Determine the (X, Y) coordinate at the center of the cell enclosing the given text.  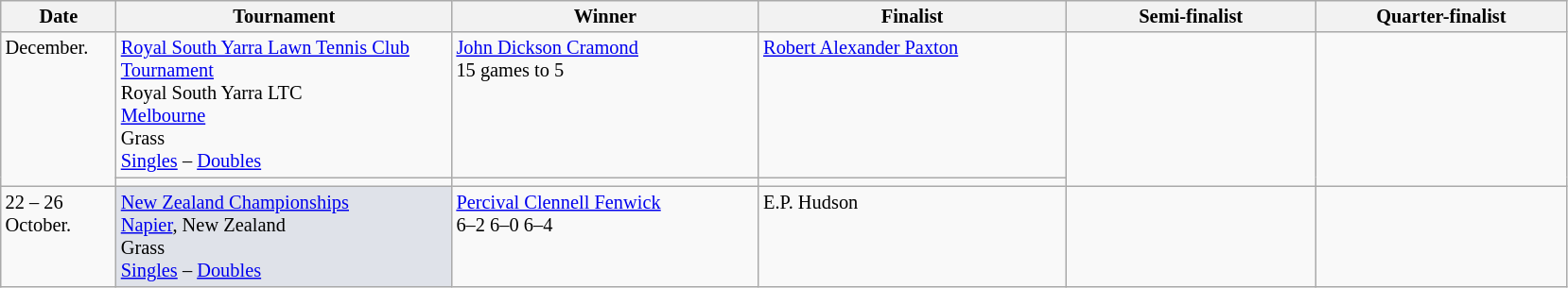
E.P. Hudson (912, 236)
Royal South Yarra Lawn Tennis Club Tournament Royal South Yarra LTC MelbourneGrassSingles – Doubles (284, 105)
22 – 26 October. (59, 236)
Percival Clennell Fenwick6–2 6–0 6–4 (605, 236)
Winner (605, 16)
Robert Alexander Paxton (912, 105)
New Zealand Championships Napier, New ZealandGrassSingles – Doubles (284, 236)
Date (59, 16)
Tournament (284, 16)
Semi-finalist (1192, 16)
Finalist (912, 16)
Quarter-finalist (1441, 16)
December. (59, 110)
John Dickson Cramond15 games to 5 (605, 105)
